Search for the cell housing the specified text and yield its [x, y] center coordinate. 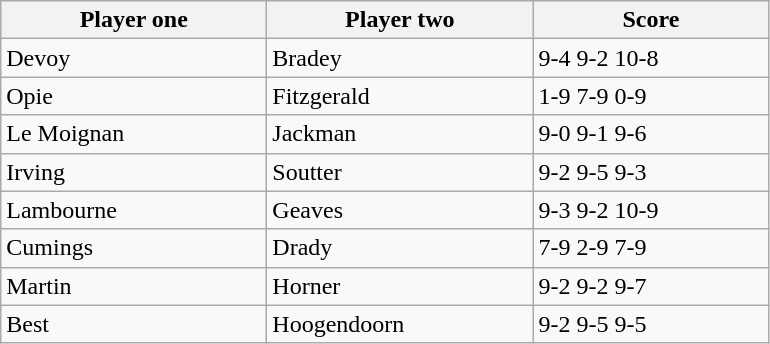
Drady [400, 248]
Martin [134, 286]
Le Moignan [134, 134]
Bradey [400, 58]
Player one [134, 20]
9-0 9-1 9-6 [651, 134]
Fitzgerald [400, 96]
Jackman [400, 134]
Irving [134, 172]
9-2 9-5 9-5 [651, 324]
Player two [400, 20]
9-2 9-5 9-3 [651, 172]
Opie [134, 96]
9-4 9-2 10-8 [651, 58]
9-2 9-2 9-7 [651, 286]
7-9 2-9 7-9 [651, 248]
Cumings [134, 248]
Geaves [400, 210]
Best [134, 324]
1-9 7-9 0-9 [651, 96]
9-3 9-2 10-9 [651, 210]
Soutter [400, 172]
Score [651, 20]
Hoogendoorn [400, 324]
Horner [400, 286]
Devoy [134, 58]
Lambourne [134, 210]
